Find where the given text appears and provide that cell's center as (X, Y) coordinate. 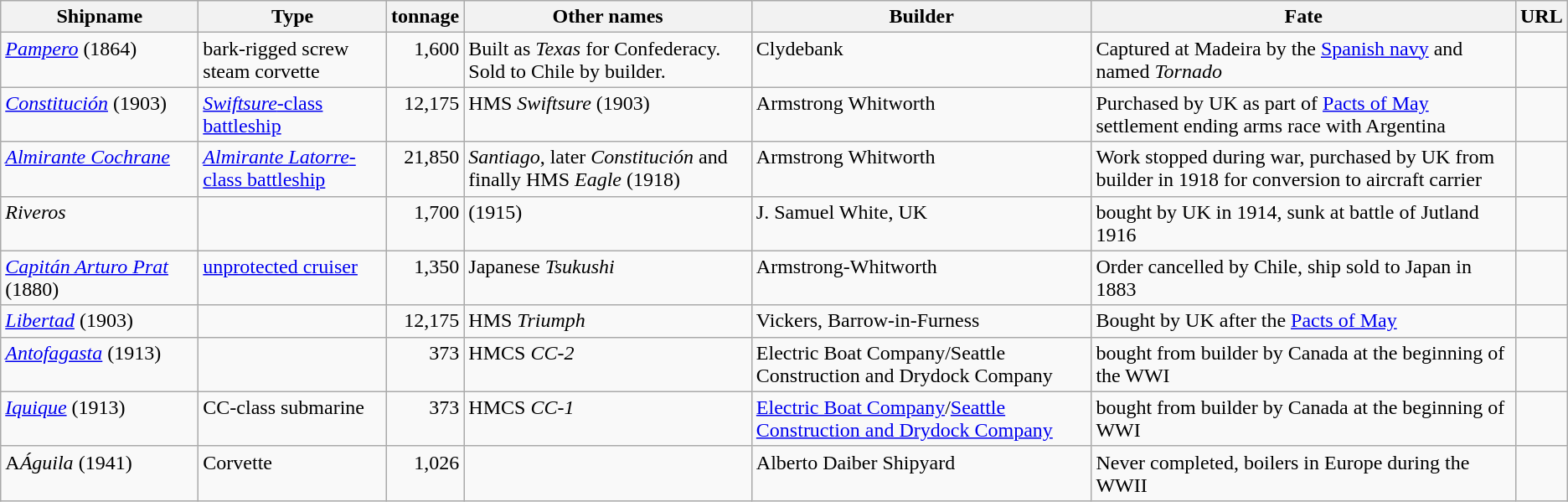
21,850 (425, 169)
Fate (1303, 17)
J. Samuel White, UK (921, 223)
Work stopped during war, purchased by UK from builder in 1918 for conversion to aircraft carrier (1303, 169)
Iquique (1913) (100, 419)
Japanese Tsukushi (608, 278)
Corvette (293, 473)
AÁguila (1941) (100, 473)
Never completed, boilers in Europe during the WWII (1303, 473)
Shipname (100, 17)
bought from builder by Canada at the beginning of the WWI (1303, 364)
Libertad (1903) (100, 321)
Antofagasta (1913) (100, 364)
(1915) (608, 223)
Type (293, 17)
Constitución (1903) (100, 114)
HMS Triumph (608, 321)
Order cancelled by Chile, ship sold to Japan in 1883 (1303, 278)
bought from builder by Canada at the beginning of WWI (1303, 419)
URL (1541, 17)
Riveros (100, 223)
tonnage (425, 17)
Swiftsure-class battleship (293, 114)
Builder (921, 17)
Built as Texas for Confederacy. Sold to Chile by builder. (608, 60)
1,700 (425, 223)
Almirante Cochrane (100, 169)
1,026 (425, 473)
bought by UK in 1914, sunk at battle of Jutland 1916 (1303, 223)
Almirante Latorre-class battleship (293, 169)
1,600 (425, 60)
Vickers, Barrow-in-Furness (921, 321)
HMCS CC-1 (608, 419)
Bought by UK after the Pacts of May (1303, 321)
Armstrong-Whitworth (921, 278)
unprotected cruiser (293, 278)
Santiago, later Constitución and finally HMS Eagle (1918) (608, 169)
Pampero (1864) (100, 60)
Clydebank (921, 60)
Purchased by UK as part of Pacts of May settlement ending arms race with Argentina (1303, 114)
Other names (608, 17)
HMCS CC-2 (608, 364)
HMS Swiftsure (1903) (608, 114)
Captured at Madeira by the Spanish navy and named Tornado (1303, 60)
1,350 (425, 278)
Capitán Arturo Prat (1880) (100, 278)
bark-rigged screw steam corvette (293, 60)
Alberto Daiber Shipyard (921, 473)
CC-class submarine (293, 419)
